Extract the (X, Y) coordinate from the center of the cell holding the provided text.  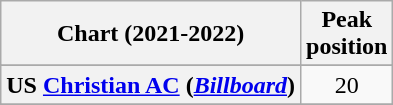
US Christian AC (Billboard) (151, 85)
Chart (2021-2022) (151, 34)
Peak position (347, 34)
20 (347, 85)
